Identify which cell holds the provided text, then report its [X, Y] central coordinate. 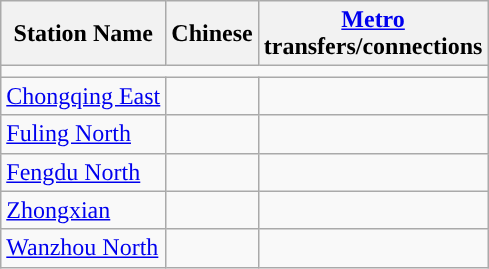
Fengdu North [84, 172]
Station Name [84, 34]
Fuling North [84, 134]
Zhongxian [84, 210]
Chinese [212, 34]
Wanzhou North [84, 248]
Chongqing East [84, 96]
Metrotransfers/connections [373, 34]
